Provide the [X, Y] coordinate of the cell's center where the given text is located.  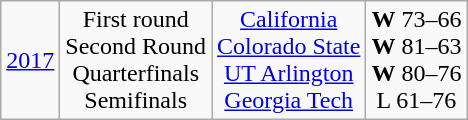
First roundSecond RoundQuarterfinalsSemifinals [136, 60]
CaliforniaColorado StateUT ArlingtonGeorgia Tech [289, 60]
W 73–66W 81–63W 80–76L 61–76 [416, 60]
2017 [30, 60]
